Locate the cell with the specified text and output its (X, Y) center coordinate. 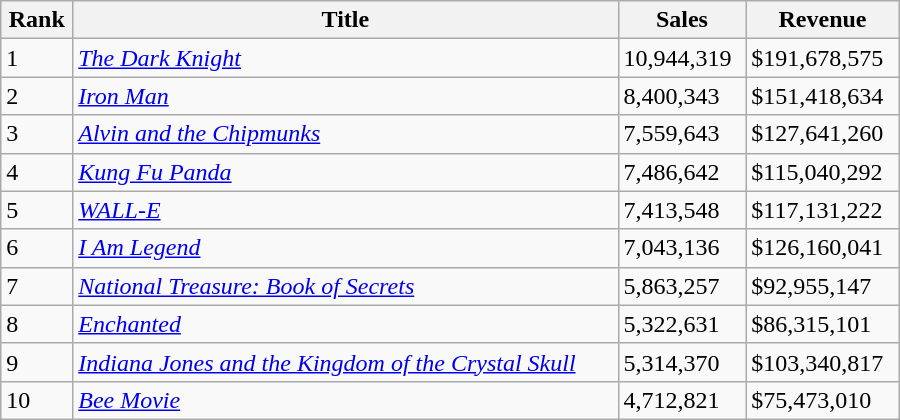
$86,315,101 (822, 324)
3 (37, 134)
7,043,136 (682, 248)
5 (37, 210)
4 (37, 172)
9 (37, 362)
The Dark Knight (346, 58)
$75,473,010 (822, 400)
$117,131,222 (822, 210)
10,944,319 (682, 58)
$127,641,260 (822, 134)
7,486,642 (682, 172)
$92,955,147 (822, 286)
Iron Man (346, 96)
$126,160,041 (822, 248)
4,712,821 (682, 400)
Kung Fu Panda (346, 172)
National Treasure: Book of Secrets (346, 286)
5,863,257 (682, 286)
Title (346, 20)
$103,340,817 (822, 362)
$151,418,634 (822, 96)
5,322,631 (682, 324)
Sales (682, 20)
$191,678,575 (822, 58)
2 (37, 96)
Revenue (822, 20)
7 (37, 286)
Indiana Jones and the Kingdom of the Crystal Skull (346, 362)
WALL-E (346, 210)
1 (37, 58)
10 (37, 400)
7,559,643 (682, 134)
Rank (37, 20)
7,413,548 (682, 210)
Bee Movie (346, 400)
Alvin and the Chipmunks (346, 134)
I Am Legend (346, 248)
8,400,343 (682, 96)
5,314,370 (682, 362)
6 (37, 248)
$115,040,292 (822, 172)
Enchanted (346, 324)
8 (37, 324)
